Locate the cell with the specified text and output its [x, y] center coordinate. 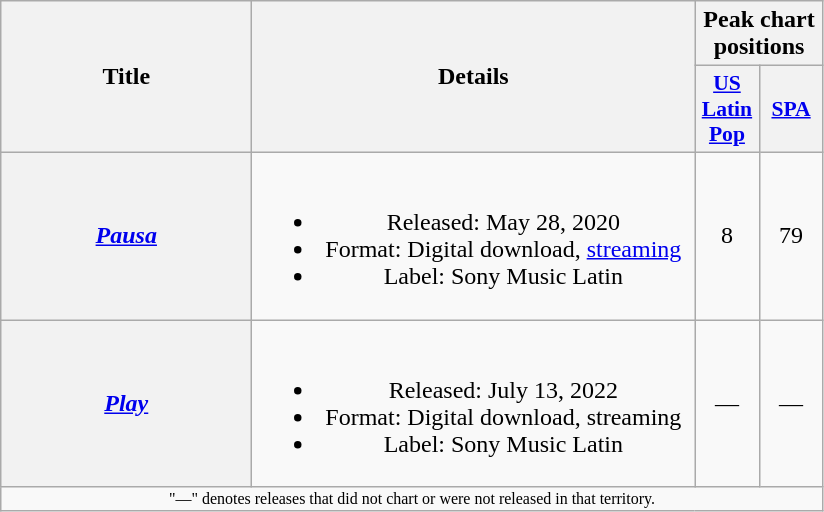
Released: July 13, 2022Format: Digital download, streamingLabel: Sony Music Latin [474, 404]
Pausa [126, 236]
Details [474, 77]
SPA [791, 110]
Title [126, 77]
Released: May 28, 2020Format: Digital download, streamingLabel: Sony Music Latin [474, 236]
8 [727, 236]
Play [126, 404]
79 [791, 236]
Peak chart positions [759, 34]
US Latin Pop [727, 110]
"—" denotes releases that did not chart or were not released in that territory. [412, 499]
